Locate the cell with the specified text and output its [X, Y] center coordinate. 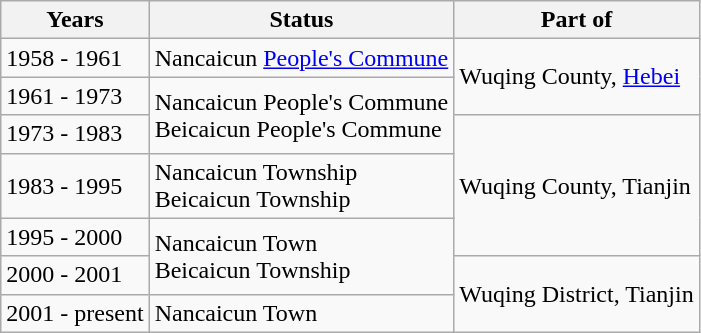
Nancaicun People's CommuneBeicaicun People's Commune [302, 115]
1958 - 1961 [75, 58]
Wuqing County, Hebei [576, 77]
Wuqing County, Tianjin [576, 186]
Nancaicun TownshipBeicaicun Township [302, 186]
Status [302, 20]
Years [75, 20]
Wuqing District, Tianjin [576, 294]
Nancaicun People's Commune [302, 58]
Nancaicun TownBeicaicun Township [302, 256]
1983 - 1995 [75, 186]
1961 - 1973 [75, 96]
2000 - 2001 [75, 275]
Nancaicun Town [302, 313]
1973 - 1983 [75, 134]
Part of [576, 20]
1995 - 2000 [75, 237]
2001 - present [75, 313]
